Scan for the cell matching the given text and deliver its (x, y) coordinate at center. 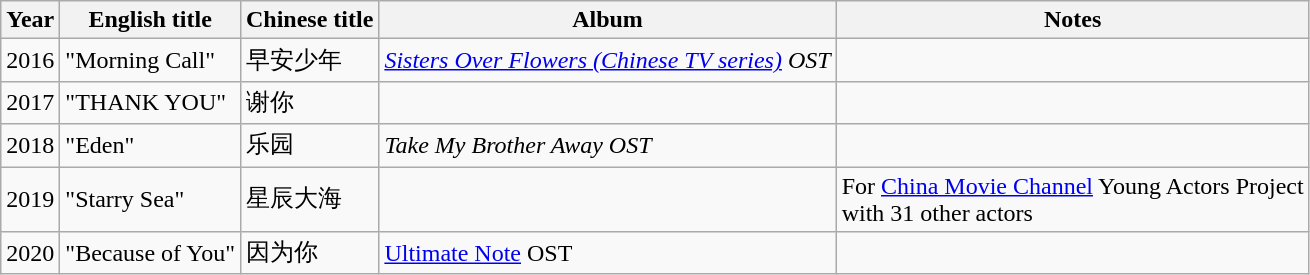
早安少年 (309, 60)
English title (150, 20)
"Eden" (150, 146)
2019 (30, 198)
For China Movie Channel Young Actors Projectwith 31 other actors (1072, 198)
星辰大海 (309, 198)
Notes (1072, 20)
2020 (30, 254)
乐园 (309, 146)
"THANK YOU" (150, 102)
"Morning Call" (150, 60)
谢你 (309, 102)
Year (30, 20)
2018 (30, 146)
2017 (30, 102)
"Because of You" (150, 254)
2016 (30, 60)
Sisters Over Flowers (Chinese TV series) OST (608, 60)
Ultimate Note OST (608, 254)
因为你 (309, 254)
Chinese title (309, 20)
Take My Brother Away OST (608, 146)
"Starry Sea" (150, 198)
Album (608, 20)
